Capture the cell that displays the provided text and extract its (x, y) central coordinate. 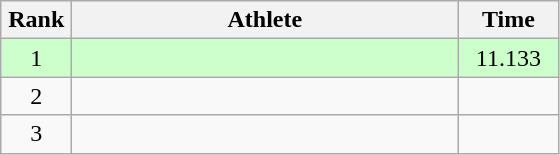
Rank (36, 20)
3 (36, 134)
11.133 (508, 58)
1 (36, 58)
2 (36, 96)
Time (508, 20)
Athlete (265, 20)
